Detect which cell encompasses the target text, then output its (x, y) center coordinate. 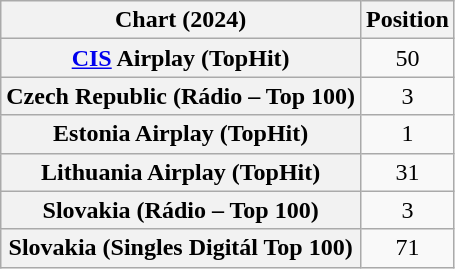
Lithuania Airplay (TopHit) (181, 172)
1 (408, 134)
Slovakia (Singles Digitál Top 100) (181, 248)
Czech Republic (Rádio – Top 100) (181, 96)
Estonia Airplay (TopHit) (181, 134)
71 (408, 248)
Slovakia (Rádio – Top 100) (181, 210)
31 (408, 172)
Position (408, 20)
50 (408, 58)
CIS Airplay (TopHit) (181, 58)
Chart (2024) (181, 20)
